Extract the (X, Y) coordinate from the center of the cell holding the provided text.  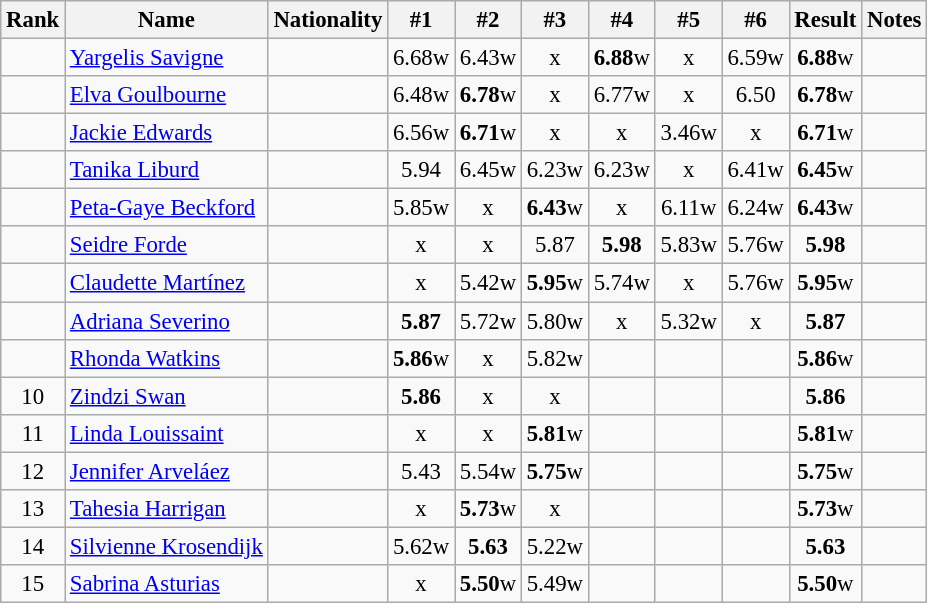
12 (33, 471)
5.94 (422, 170)
Elva Goulbourne (167, 95)
Peta-Gaye Beckford (167, 208)
15 (33, 584)
5.85w (422, 208)
Sabrina Asturias (167, 584)
6.48w (422, 95)
6.24w (756, 208)
Tanika Liburd (167, 170)
6.77w (622, 95)
5.62w (422, 546)
Rhonda Watkins (167, 358)
6.50 (756, 95)
5.42w (488, 283)
13 (33, 509)
5.83w (688, 245)
Jackie Edwards (167, 133)
Result (826, 20)
11 (33, 433)
5.54w (488, 471)
5.43 (422, 471)
5.82w (554, 358)
5.32w (688, 321)
Notes (894, 20)
3.46w (688, 133)
Jennifer Arveláez (167, 471)
Seidre Forde (167, 245)
5.49w (554, 584)
Tahesia Harrigan (167, 509)
14 (33, 546)
5.22w (554, 546)
6.11w (688, 208)
#4 (622, 20)
Silvienne Krosendijk (167, 546)
6.59w (756, 58)
#6 (756, 20)
Zindzi Swan (167, 396)
Linda Louissaint (167, 433)
5.80w (554, 321)
6.68w (422, 58)
#1 (422, 20)
5.74w (622, 283)
6.56w (422, 133)
#5 (688, 20)
10 (33, 396)
Nationality (328, 20)
Claudette Martínez (167, 283)
5.72w (488, 321)
Name (167, 20)
#2 (488, 20)
Yargelis Savigne (167, 58)
Adriana Severino (167, 321)
Rank (33, 20)
6.41w (756, 170)
#3 (554, 20)
